Extract the (X, Y) coordinate from the center of the cell holding the provided text.  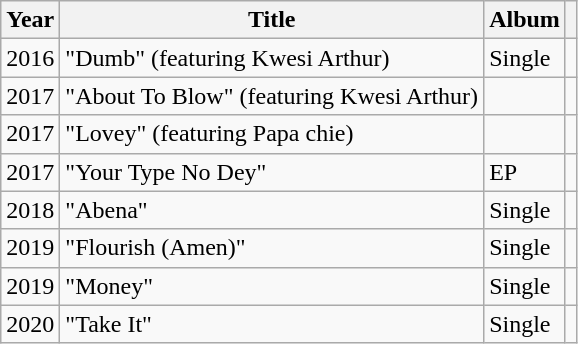
"Abena" (272, 210)
"Lovey" (featuring Papa chie) (272, 134)
"Take It" (272, 324)
2018 (30, 210)
Year (30, 20)
"Money" (272, 286)
2020 (30, 324)
"Flourish (Amen)" (272, 248)
Album (525, 20)
EP (525, 172)
2016 (30, 58)
"Dumb" (featuring Kwesi Arthur) (272, 58)
"Your Type No Dey" (272, 172)
Title (272, 20)
"About To Blow" (featuring Kwesi Arthur) (272, 96)
